For the text-containing cell, return its midpoint in (X, Y) coordinate format. 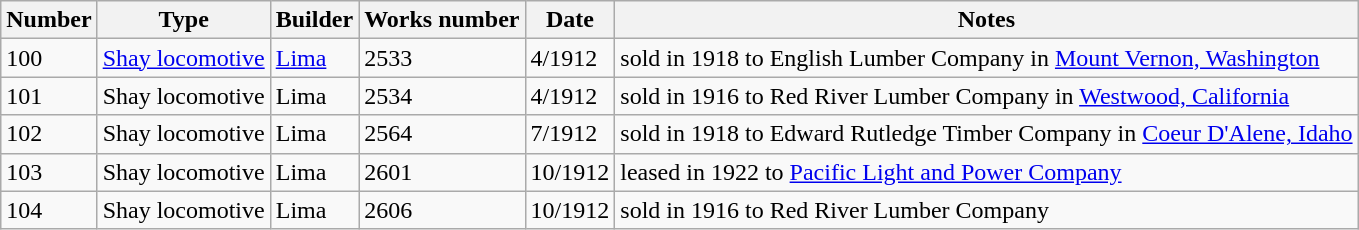
102 (49, 134)
Builder (314, 20)
103 (49, 172)
2564 (442, 134)
Notes (986, 20)
104 (49, 210)
sold in 1916 to Red River Lumber Company (986, 210)
Number (49, 20)
2606 (442, 210)
7/1912 (570, 134)
sold in 1918 to English Lumber Company in Mount Vernon, Washington (986, 58)
Date (570, 20)
100 (49, 58)
2534 (442, 96)
sold in 1916 to Red River Lumber Company in Westwood, California (986, 96)
2533 (442, 58)
leased in 1922 to Pacific Light and Power Company (986, 172)
2601 (442, 172)
101 (49, 96)
Type (184, 20)
sold in 1918 to Edward Rutledge Timber Company in Coeur D'Alene, Idaho (986, 134)
Works number (442, 20)
